Find where the given text appears and provide that cell's center as [X, Y] coordinate. 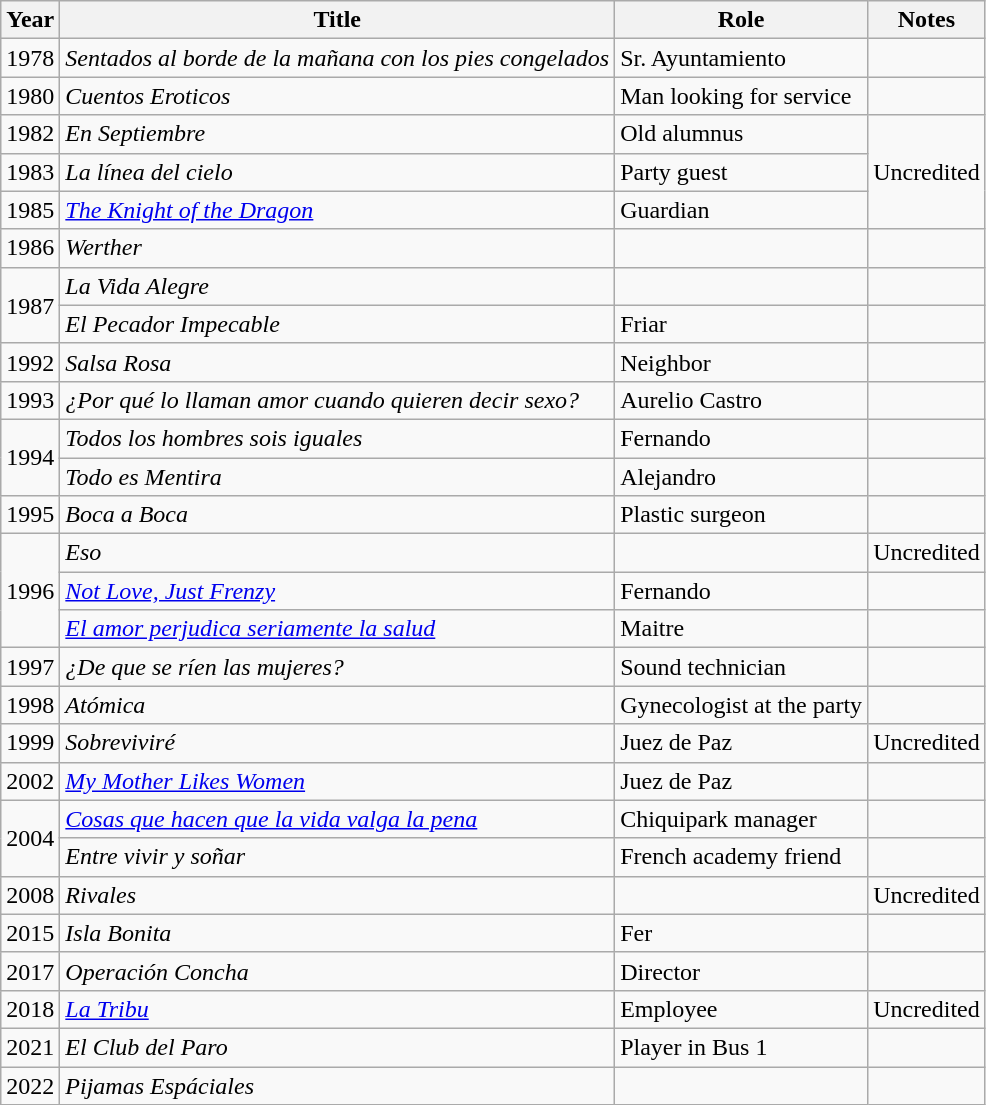
Party guest [742, 172]
Title [338, 20]
Director [742, 971]
1985 [30, 210]
Todos los hombres sois iguales [338, 438]
Rivales [338, 895]
La Vida Alegre [338, 286]
Todo es Mentira [338, 477]
Sound technician [742, 667]
2015 [30, 933]
Cuentos Eroticos [338, 96]
French academy friend [742, 857]
Maitre [742, 629]
Notes [927, 20]
1986 [30, 248]
Boca a Boca [338, 515]
Chiquipark manager [742, 819]
El amor perjudica seriamente la salud [338, 629]
Alejandro [742, 477]
Plastic surgeon [742, 515]
¿De que se ríen las mujeres? [338, 667]
Man looking for service [742, 96]
El Pecador Impecable [338, 324]
Year [30, 20]
Pijamas Espáciales [338, 1085]
1992 [30, 362]
2004 [30, 838]
2022 [30, 1085]
1987 [30, 305]
Cosas que hacen que la vida valga la pena [338, 819]
Isla Bonita [338, 933]
El Club del Paro [338, 1047]
Eso [338, 553]
Entre vivir y soñar [338, 857]
1982 [30, 134]
Aurelio Castro [742, 400]
1980 [30, 96]
2008 [30, 895]
Old alumnus [742, 134]
Player in Bus 1 [742, 1047]
Sentados al borde de la mañana con los pies congelados [338, 58]
2018 [30, 1009]
1993 [30, 400]
Employee [742, 1009]
The Knight of the Dragon [338, 210]
1983 [30, 172]
Neighbor [742, 362]
Werther [338, 248]
Not Love, Just Frenzy [338, 591]
1994 [30, 457]
Friar [742, 324]
My Mother Likes Women [338, 781]
Gynecologist at the party [742, 705]
Role [742, 20]
1998 [30, 705]
La Tribu [338, 1009]
Operación Concha [338, 971]
1995 [30, 515]
1997 [30, 667]
2017 [30, 971]
Atómica [338, 705]
2021 [30, 1047]
Fer [742, 933]
Sr. Ayuntamiento [742, 58]
La línea del cielo [338, 172]
Guardian [742, 210]
¿Por qué lo llaman amor cuando quieren decir sexo? [338, 400]
Sobreviviré [338, 743]
2002 [30, 781]
En Septiembre [338, 134]
1978 [30, 58]
Salsa Rosa [338, 362]
1996 [30, 591]
1999 [30, 743]
